Pinpoint the cell where the given text exists, returning its [X, Y] midpoint coordinate. 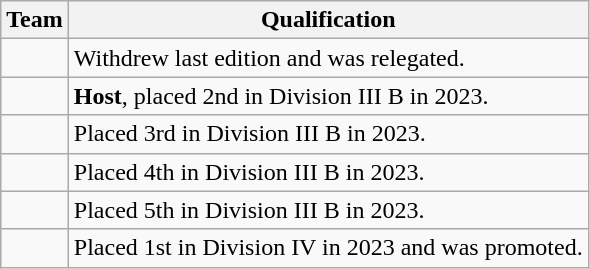
Host, placed 2nd in Division III B in 2023. [328, 96]
Team [35, 20]
Qualification [328, 20]
Placed 1st in Division IV in 2023 and was promoted. [328, 248]
Placed 3rd in Division III B in 2023. [328, 134]
Withdrew last edition and was relegated. [328, 58]
Placed 4th in Division III B in 2023. [328, 172]
Placed 5th in Division III B in 2023. [328, 210]
